For the text-containing cell, return its midpoint in [X, Y] coordinate format. 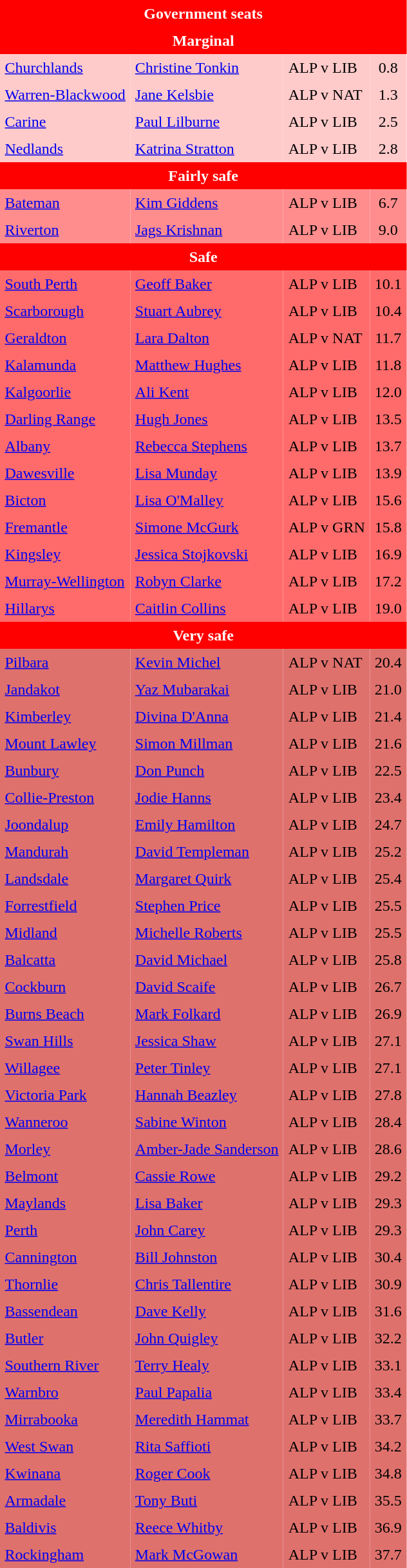
Kwinana [65, 1474]
Kingsley [65, 555]
33.7 [388, 1420]
28.4 [388, 1123]
Divina D'Anna [207, 717]
Carine [65, 122]
Cockburn [65, 987]
David Templeman [207, 852]
Hannah Beazley [207, 1096]
Reece Whitby [207, 1528]
Michelle Roberts [207, 933]
Pilbara [65, 663]
Dawesville [65, 474]
Jags Krishnan [207, 230]
Willagee [65, 1069]
Jessica Shaw [207, 1041]
20.4 [388, 663]
Kevin Michel [207, 663]
25.2 [388, 852]
23.4 [388, 798]
Lisa Munday [207, 474]
24.7 [388, 825]
2.5 [388, 122]
Emily Hamilton [207, 825]
John Carey [207, 1231]
Stephen Price [207, 906]
Kim Giddens [207, 203]
Matthew Hughes [207, 366]
Jandakot [65, 690]
1.3 [388, 95]
Bicton [65, 501]
Mandurah [65, 852]
Mount Lawley [65, 744]
Caitlin Collins [207, 609]
Stuart Aubrey [207, 312]
Churchlands [65, 68]
21.6 [388, 744]
Safe [203, 257]
32.2 [388, 1339]
30.9 [388, 1285]
6.7 [388, 203]
33.1 [388, 1366]
Albany [65, 447]
Mark Folkard [207, 1014]
Sabine Winton [207, 1123]
Thornlie [65, 1285]
Swan Hills [65, 1041]
22.5 [388, 771]
Darling Range [65, 420]
South Perth [65, 285]
34.8 [388, 1474]
David Scaife [207, 987]
0.8 [388, 68]
29.2 [388, 1177]
Marginal [203, 41]
Yaz Mubarakai [207, 690]
Paul Lilburne [207, 122]
ALP v GRN [327, 528]
15.6 [388, 501]
Amber-Jade Sanderson [207, 1150]
21.0 [388, 690]
Rita Saffioti [207, 1447]
Baldivis [65, 1528]
13.5 [388, 420]
Warnbro [65, 1393]
16.9 [388, 555]
15.8 [388, 528]
Bunbury [65, 771]
Balcatta [65, 960]
Morley [65, 1150]
9.0 [388, 230]
Belmont [65, 1177]
Margaret Quirk [207, 879]
Geoff Baker [207, 285]
Kalamunda [65, 366]
11.8 [388, 366]
Nedlands [65, 149]
Lisa Baker [207, 1204]
Jessica Stojkovski [207, 555]
Forrestfield [65, 906]
13.9 [388, 474]
Chris Tallentire [207, 1285]
26.9 [388, 1014]
Ali Kent [207, 393]
25.4 [388, 879]
Katrina Stratton [207, 149]
Burns Beach [65, 1014]
Cassie Rowe [207, 1177]
26.7 [388, 987]
35.5 [388, 1501]
Fremantle [65, 528]
13.7 [388, 447]
Murray-Wellington [65, 582]
Paul Papalia [207, 1393]
Government seats [203, 14]
10.4 [388, 312]
Very safe [203, 636]
Geraldton [65, 339]
27.8 [388, 1096]
28.6 [388, 1150]
30.4 [388, 1258]
Fairly safe [203, 176]
Meredith Hammat [207, 1420]
Southern River [65, 1366]
36.9 [388, 1528]
Terry Healy [207, 1366]
Midland [65, 933]
Lisa O'Malley [207, 501]
Rebecca Stephens [207, 447]
10.1 [388, 285]
Dave Kelly [207, 1312]
Hugh Jones [207, 420]
17.2 [388, 582]
David Michael [207, 960]
Collie-Preston [65, 798]
Landsdale [65, 879]
Bateman [65, 203]
2.8 [388, 149]
Robyn Clarke [207, 582]
Scarborough [65, 312]
Simone McGurk [207, 528]
19.0 [388, 609]
Kalgoorlie [65, 393]
Joondalup [65, 825]
Wanneroo [65, 1123]
Christine Tonkin [207, 68]
Simon Millman [207, 744]
Lara Dalton [207, 339]
34.2 [388, 1447]
Tony Buti [207, 1501]
Bill Johnston [207, 1258]
Victoria Park [65, 1096]
21.4 [388, 717]
Jodie Hanns [207, 798]
Maylands [65, 1204]
Jane Kelsbie [207, 95]
Riverton [65, 230]
Roger Cook [207, 1474]
Armadale [65, 1501]
Butler [65, 1339]
12.0 [388, 393]
Mirrabooka [65, 1420]
Don Punch [207, 771]
33.4 [388, 1393]
Peter Tinley [207, 1069]
Kimberley [65, 717]
Perth [65, 1231]
31.6 [388, 1312]
11.7 [388, 339]
Hillarys [65, 609]
Cannington [65, 1258]
John Quigley [207, 1339]
Warren-Blackwood [65, 95]
West Swan [65, 1447]
Bassendean [65, 1312]
25.8 [388, 960]
